From the cell containing the given text, extract its center point as [x, y] coordinate. 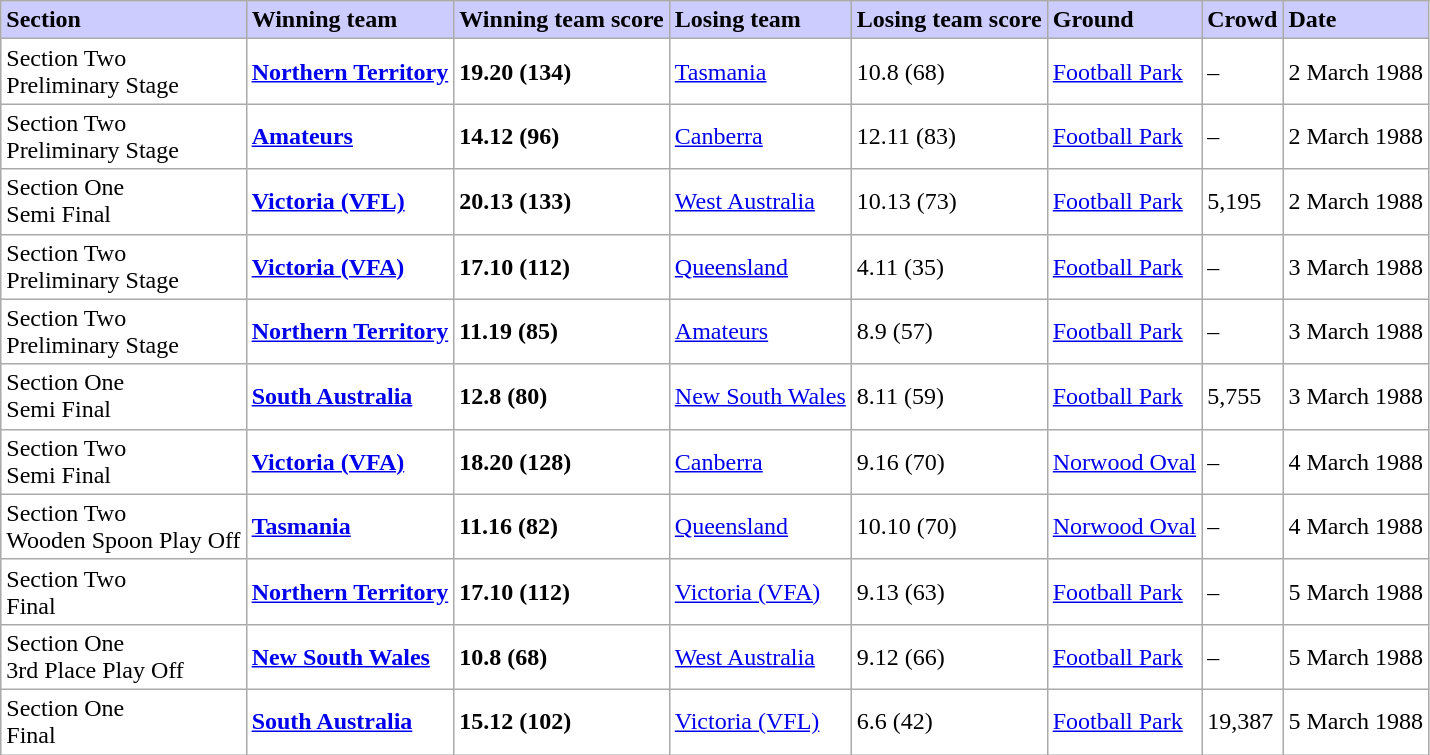
19.20 (134) [562, 72]
8.9 (57) [949, 332]
20.13 (133) [562, 202]
6.6 (42) [949, 722]
9.13 (63) [949, 592]
9.16 (70) [949, 462]
12.8 (80) [562, 396]
11.19 (85) [562, 332]
Date [1356, 20]
Section TwoFinal [124, 592]
Section One3rd Place Play Off [124, 656]
Losing team score [949, 20]
18.20 (128) [562, 462]
10.13 (73) [949, 202]
Section [124, 20]
Section OneFinal [124, 722]
15.12 (102) [562, 722]
Section TwoSemi Final [124, 462]
12.11 (83) [949, 136]
10.10 (70) [949, 526]
5,755 [1242, 396]
Losing team [760, 20]
4.11 (35) [949, 266]
Winning team [350, 20]
Section TwoWooden Spoon Play Off [124, 526]
9.12 (66) [949, 656]
5,195 [1242, 202]
14.12 (96) [562, 136]
11.16 (82) [562, 526]
8.11 (59) [949, 396]
Winning team score [562, 20]
Ground [1124, 20]
Crowd [1242, 20]
19,387 [1242, 722]
